Identify which cell holds the provided text, then report its (X, Y) central coordinate. 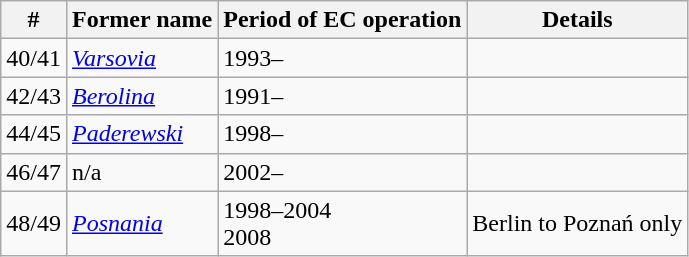
46/47 (34, 172)
2002– (342, 172)
48/49 (34, 224)
Berlin to Poznań only (578, 224)
Period of EC operation (342, 20)
1993– (342, 58)
1998– (342, 134)
Paderewski (142, 134)
1991– (342, 96)
42/43 (34, 96)
Details (578, 20)
Former name (142, 20)
Varsovia (142, 58)
Posnania (142, 224)
n/a (142, 172)
# (34, 20)
1998–20042008 (342, 224)
Berolina (142, 96)
44/45 (34, 134)
40/41 (34, 58)
